For the text-containing cell, return its midpoint in (X, Y) coordinate format. 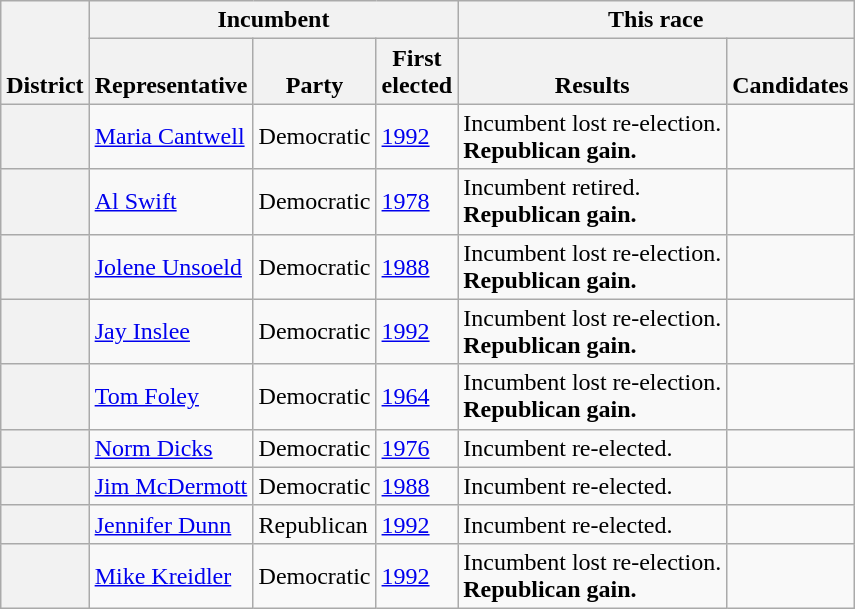
Jolene Unsoeld (171, 266)
This race (656, 20)
Republican (314, 524)
Representative (171, 72)
Party (314, 72)
Incumbent retired.Republican gain. (592, 202)
District (45, 52)
Jim McDermott (171, 486)
Al Swift (171, 202)
Mike Kreidler (171, 576)
Candidates (790, 72)
Tom Foley (171, 396)
1976 (417, 448)
Incumbent (274, 20)
Firstelected (417, 72)
Maria Cantwell (171, 136)
Results (592, 72)
Norm Dicks (171, 448)
1964 (417, 396)
Jay Inslee (171, 332)
Jennifer Dunn (171, 524)
1978 (417, 202)
